Determine the [x, y] coordinate at the center of the cell enclosing the given text.  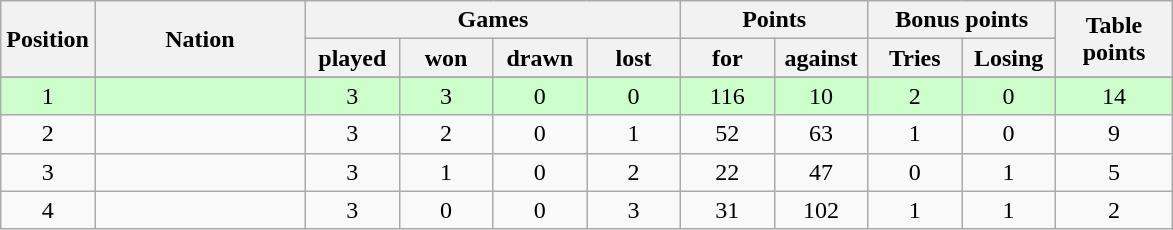
for [727, 58]
10 [821, 96]
Nation [200, 39]
5 [1114, 172]
drawn [540, 58]
22 [727, 172]
Tries [915, 58]
won [446, 58]
Bonus points [962, 20]
14 [1114, 96]
4 [48, 210]
63 [821, 134]
Games [492, 20]
9 [1114, 134]
47 [821, 172]
against [821, 58]
played [352, 58]
31 [727, 210]
lost [634, 58]
116 [727, 96]
52 [727, 134]
102 [821, 210]
Tablepoints [1114, 39]
Losing [1009, 58]
Position [48, 39]
Points [774, 20]
